Extract the [X, Y] coordinate from the center of the cell holding the provided text.  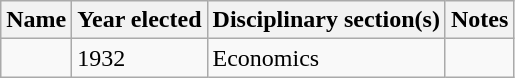
Disciplinary section(s) [326, 20]
Notes [479, 20]
Economics [326, 58]
Name [36, 20]
Year elected [140, 20]
1932 [140, 58]
